Scan for the cell matching the given text and deliver its (x, y) coordinate at center. 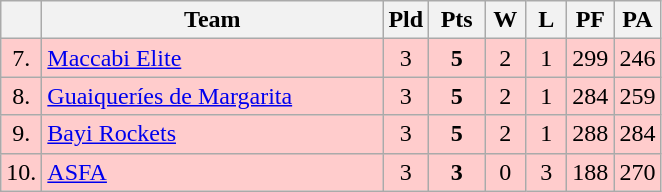
Bayi Rockets (212, 134)
299 (590, 58)
PA (638, 20)
8. (22, 96)
L (546, 20)
Pts (457, 20)
246 (638, 58)
288 (590, 134)
188 (590, 172)
Maccabi Elite (212, 58)
Pld (406, 20)
0 (506, 172)
PF (590, 20)
259 (638, 96)
270 (638, 172)
10. (22, 172)
7. (22, 58)
W (506, 20)
Team (212, 20)
Guaiqueríes de Margarita (212, 96)
ASFA (212, 172)
9. (22, 134)
